Locate the cell with the specified text and output its (x, y) center coordinate. 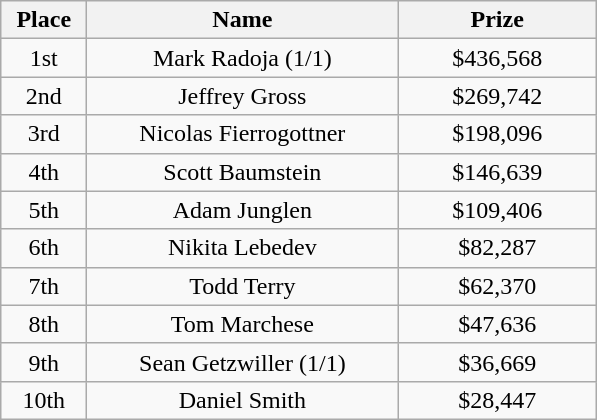
Sean Getzwiller (1/1) (242, 362)
$436,568 (498, 58)
9th (44, 362)
$47,636 (498, 324)
4th (44, 172)
$82,287 (498, 248)
Place (44, 20)
$198,096 (498, 134)
7th (44, 286)
10th (44, 400)
5th (44, 210)
Nicolas Fierrogottner (242, 134)
Adam Junglen (242, 210)
Prize (498, 20)
Nikita Lebedev (242, 248)
Tom Marchese (242, 324)
2nd (44, 96)
Jeffrey Gross (242, 96)
$109,406 (498, 210)
$28,447 (498, 400)
$146,639 (498, 172)
Todd Terry (242, 286)
Scott Baumstein (242, 172)
8th (44, 324)
3rd (44, 134)
Daniel Smith (242, 400)
$62,370 (498, 286)
$269,742 (498, 96)
1st (44, 58)
Mark Radoja (1/1) (242, 58)
$36,669 (498, 362)
6th (44, 248)
Name (242, 20)
